Identify which cell holds the provided text, then report its [x, y] central coordinate. 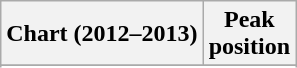
Peakposition [249, 34]
Chart (2012–2013) [102, 34]
